Return [X, Y] of the center of cell containing provided text 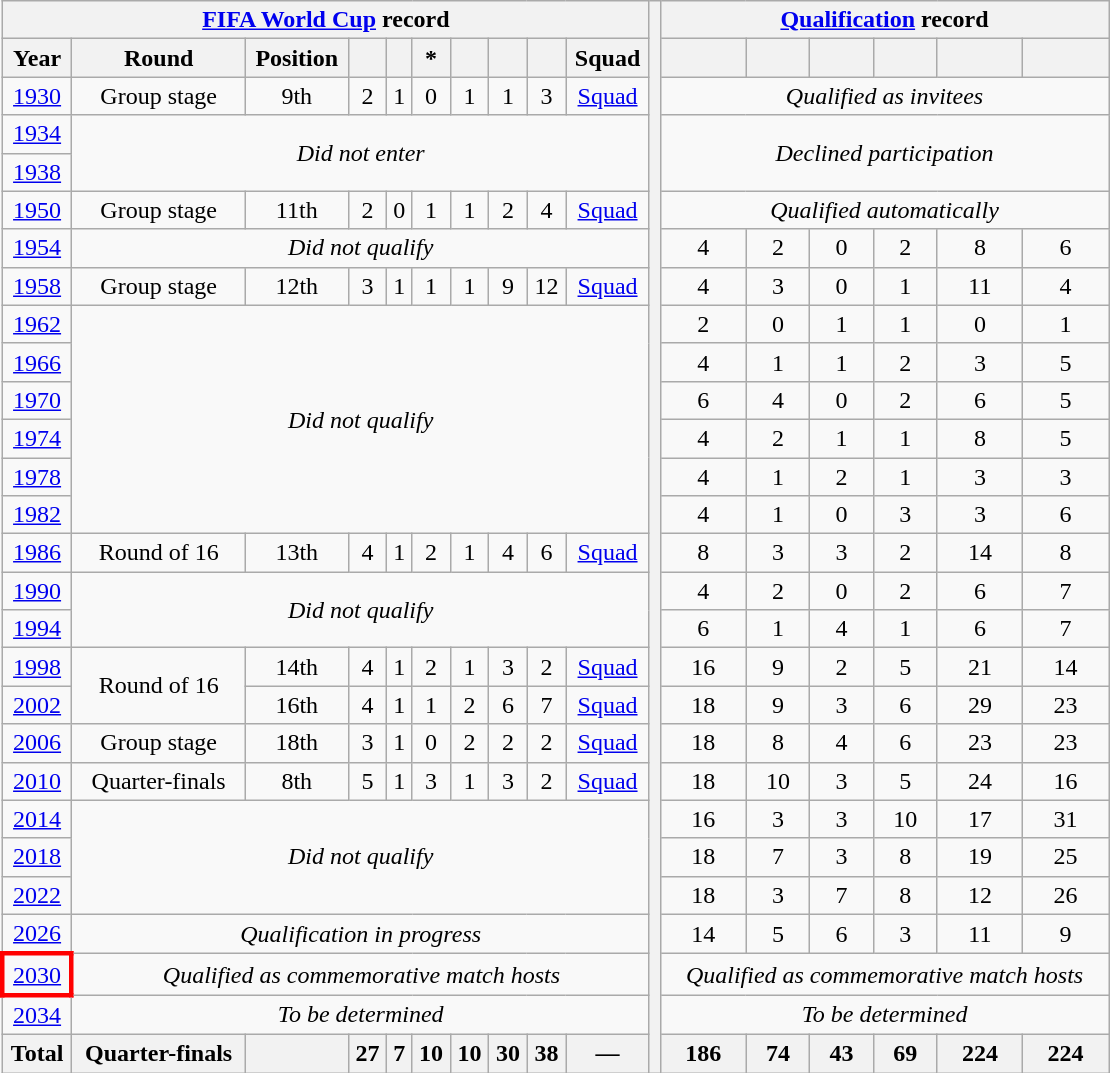
1970 [37, 400]
1962 [37, 324]
1994 [37, 629]
27 [367, 1053]
26 [1066, 895]
2014 [37, 819]
38 [546, 1053]
FIFA World Cup record [326, 20]
1990 [37, 591]
1986 [37, 553]
1978 [37, 477]
186 [704, 1053]
1954 [37, 248]
14th [296, 667]
2034 [37, 1015]
2030 [37, 974]
1950 [37, 210]
2006 [37, 743]
— [608, 1053]
Qualified as invitees [885, 96]
Total [37, 1053]
43 [842, 1053]
2022 [37, 895]
1998 [37, 667]
2018 [37, 857]
13th [296, 553]
* [431, 58]
29 [980, 705]
2026 [37, 934]
Year [37, 58]
24 [980, 781]
18th [296, 743]
Qualified automatically [885, 210]
2002 [37, 705]
1934 [37, 134]
69 [905, 1053]
Declined participation [885, 153]
1938 [37, 172]
Qualification record [885, 20]
Qualification in progress [361, 934]
74 [778, 1053]
17 [980, 819]
12th [296, 286]
1930 [37, 96]
1966 [37, 362]
1958 [37, 286]
30 [508, 1053]
1982 [37, 515]
21 [980, 667]
11th [296, 210]
19 [980, 857]
8th [296, 781]
Round [158, 58]
Did not enter [361, 153]
1974 [37, 438]
16th [296, 705]
2010 [37, 781]
9th [296, 96]
31 [1066, 819]
Position [296, 58]
25 [1066, 857]
